Search for the cell housing the specified text and yield its [X, Y] center coordinate. 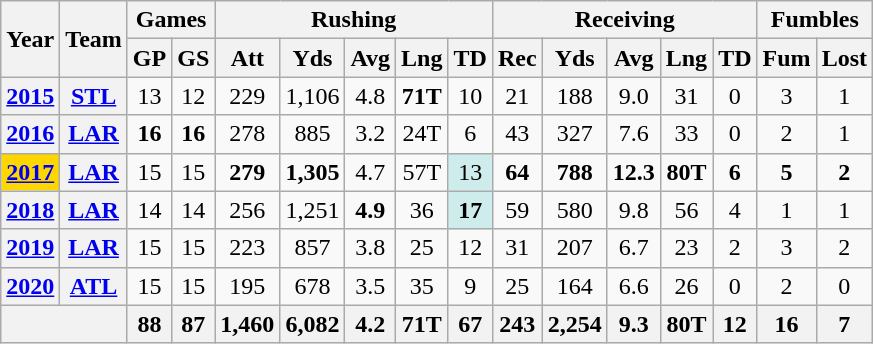
9.0 [634, 96]
788 [574, 172]
279 [248, 172]
223 [248, 248]
4.7 [370, 172]
6,082 [312, 324]
9.8 [634, 210]
4.8 [370, 96]
3.8 [370, 248]
12.3 [634, 172]
3.5 [370, 286]
4.9 [370, 210]
2,254 [574, 324]
2019 [30, 248]
Games [170, 20]
Year [30, 39]
1,305 [312, 172]
3.2 [370, 134]
33 [686, 134]
7 [844, 324]
GS [194, 58]
STL [94, 96]
9.3 [634, 324]
278 [248, 134]
6.6 [634, 286]
24T [422, 134]
188 [574, 96]
10 [470, 96]
ATL [94, 286]
17 [470, 210]
Team [94, 39]
59 [517, 210]
1,460 [248, 324]
229 [248, 96]
2015 [30, 96]
67 [470, 324]
43 [517, 134]
87 [194, 324]
195 [248, 286]
2017 [30, 172]
2020 [30, 286]
Lost [844, 58]
5 [786, 172]
Fum [786, 58]
Rushing [354, 20]
6.7 [634, 248]
56 [686, 210]
7.6 [634, 134]
4.2 [370, 324]
678 [312, 286]
2018 [30, 210]
Rec [517, 58]
26 [686, 286]
2016 [30, 134]
243 [517, 324]
4 [735, 210]
580 [574, 210]
885 [312, 134]
207 [574, 248]
1,106 [312, 96]
Att [248, 58]
256 [248, 210]
164 [574, 286]
23 [686, 248]
21 [517, 96]
57T [422, 172]
857 [312, 248]
1,251 [312, 210]
Receiving [624, 20]
327 [574, 134]
36 [422, 210]
GP [149, 58]
9 [470, 286]
88 [149, 324]
64 [517, 172]
Fumbles [814, 20]
35 [422, 286]
